Provide the [x, y] coordinate of the cell's center where the given text is located.  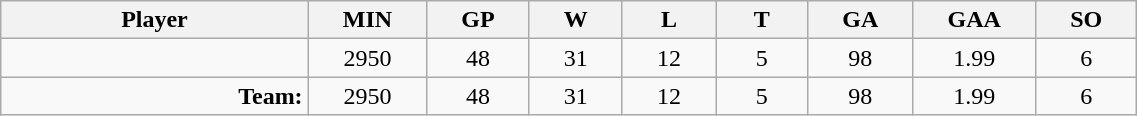
GAA [974, 20]
Team: [154, 96]
Player [154, 20]
GA [860, 20]
T [762, 20]
MIN [368, 20]
L [668, 20]
SO [1086, 20]
W [576, 20]
GP [478, 20]
